Output the (X, Y) coordinate of the center of the cell containing the given text.  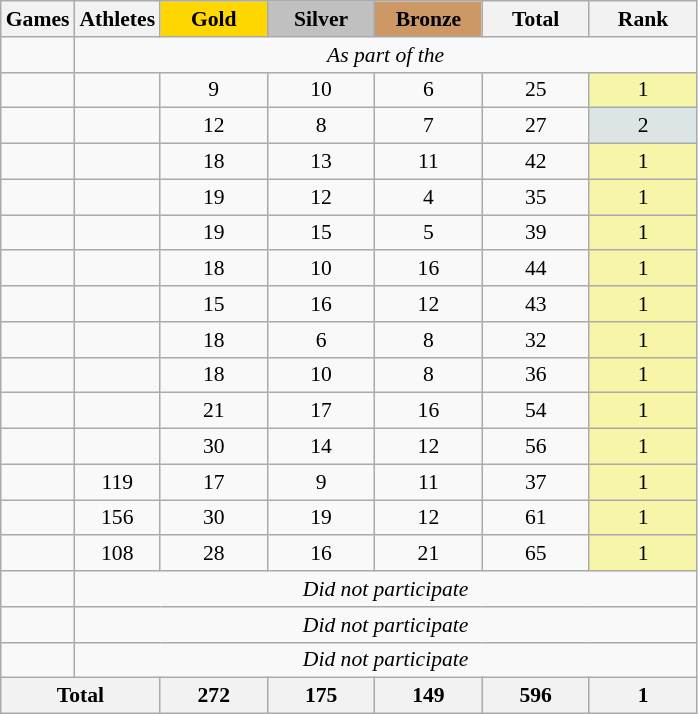
5 (428, 233)
56 (536, 447)
36 (536, 375)
27 (536, 126)
596 (536, 696)
156 (117, 518)
108 (117, 554)
Bronze (428, 19)
35 (536, 197)
37 (536, 482)
As part of the (385, 55)
Rank (642, 19)
Silver (320, 19)
32 (536, 340)
14 (320, 447)
Athletes (117, 19)
Gold (214, 19)
4 (428, 197)
119 (117, 482)
39 (536, 233)
Games (38, 19)
65 (536, 554)
13 (320, 162)
42 (536, 162)
2 (642, 126)
7 (428, 126)
149 (428, 696)
272 (214, 696)
61 (536, 518)
54 (536, 411)
175 (320, 696)
43 (536, 304)
25 (536, 90)
28 (214, 554)
44 (536, 269)
